Determine the (x, y) coordinate at the center of the cell enclosing the given text.  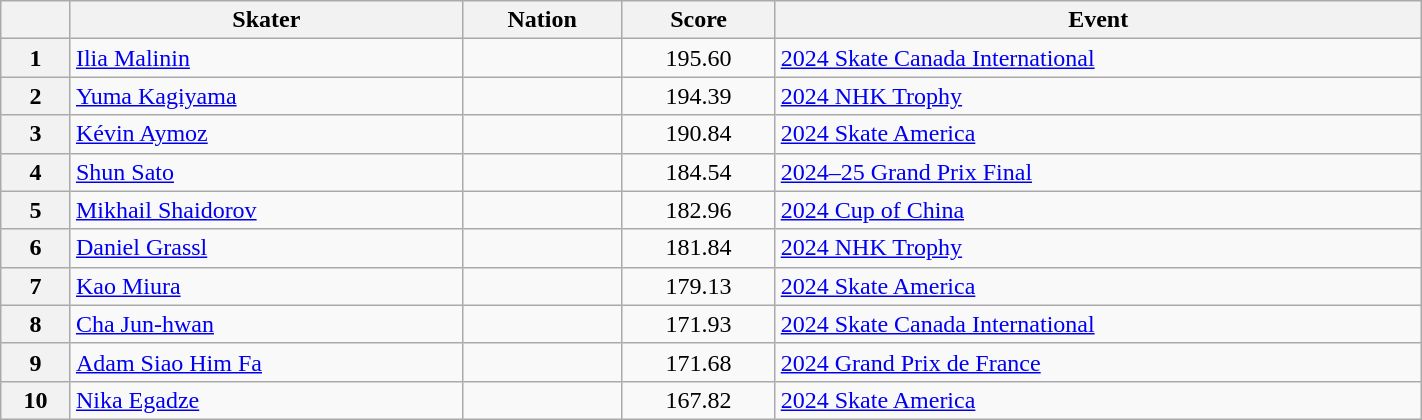
171.68 (698, 362)
2024 Grand Prix de France (1098, 362)
181.84 (698, 248)
2024–25 Grand Prix Final (1098, 172)
182.96 (698, 210)
2024 Cup of China (1098, 210)
Ilia Malinin (266, 58)
1 (36, 58)
9 (36, 362)
Nation (542, 20)
6 (36, 248)
Kao Miura (266, 286)
10 (36, 400)
Yuma Kagiyama (266, 96)
7 (36, 286)
Shun Sato (266, 172)
Score (698, 20)
5 (36, 210)
2 (36, 96)
195.60 (698, 58)
Kévin Aymoz (266, 134)
184.54 (698, 172)
Nika Egadze (266, 400)
3 (36, 134)
179.13 (698, 286)
194.39 (698, 96)
Mikhail Shaidorov (266, 210)
167.82 (698, 400)
8 (36, 324)
Skater (266, 20)
171.93 (698, 324)
Adam Siao Him Fa (266, 362)
Daniel Grassl (266, 248)
190.84 (698, 134)
4 (36, 172)
Cha Jun-hwan (266, 324)
Event (1098, 20)
